Find where the given text appears and provide that cell's center as [x, y] coordinate. 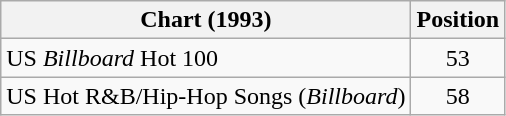
US Hot R&B/Hip-Hop Songs (Billboard) [206, 96]
Position [458, 20]
58 [458, 96]
53 [458, 58]
Chart (1993) [206, 20]
US Billboard Hot 100 [206, 58]
